From the cell containing the given text, extract its center point as (x, y) coordinate. 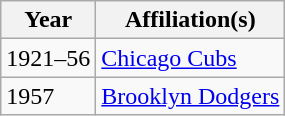
Brooklyn Dodgers (190, 96)
1921–56 (48, 58)
Affiliation(s) (190, 20)
Year (48, 20)
Chicago Cubs (190, 58)
1957 (48, 96)
